Determine the [x, y] coordinate at the center of the cell enclosing the given text.  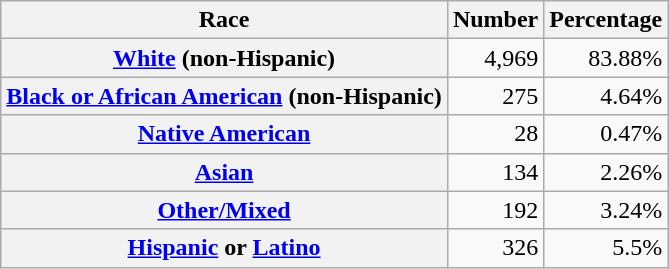
Black or African American (non-Hispanic) [224, 96]
Native American [224, 134]
28 [495, 134]
3.24% [606, 210]
134 [495, 172]
2.26% [606, 172]
275 [495, 96]
83.88% [606, 58]
Number [495, 20]
4,969 [495, 58]
326 [495, 248]
5.5% [606, 248]
Percentage [606, 20]
0.47% [606, 134]
Other/Mixed [224, 210]
White (non-Hispanic) [224, 58]
192 [495, 210]
Race [224, 20]
Hispanic or Latino [224, 248]
4.64% [606, 96]
Asian [224, 172]
